Pinpoint the cell where the given text exists, returning its [X, Y] midpoint coordinate. 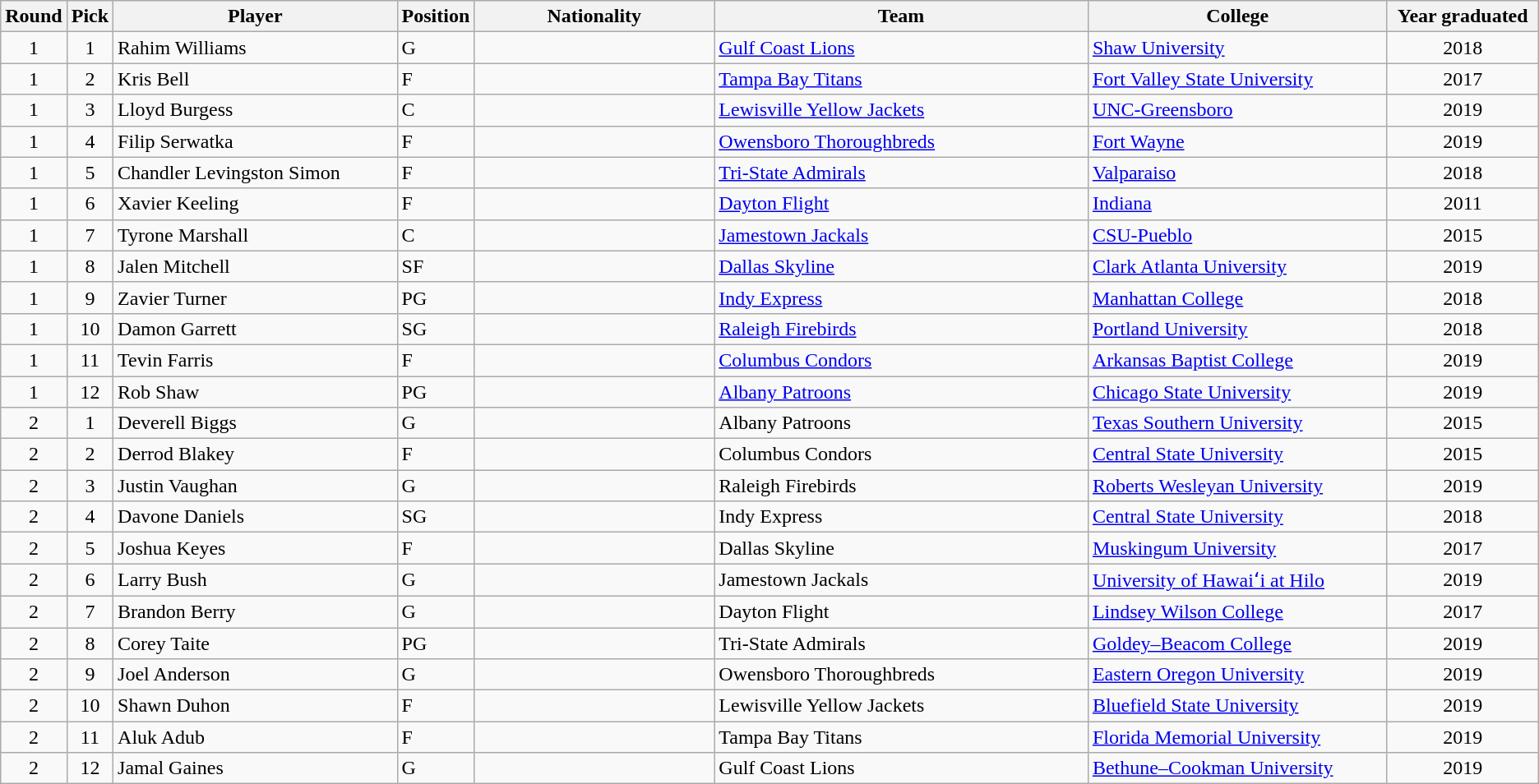
Justin Vaughan [255, 486]
Indiana [1237, 204]
Muskingum University [1237, 548]
Texas Southern University [1237, 423]
Roberts Wesleyan University [1237, 486]
Round [34, 16]
Aluk Adub [255, 737]
Chandler Levingston Simon [255, 173]
Fort Wayne [1237, 141]
Larry Bush [255, 580]
Tevin Farris [255, 360]
Player [255, 16]
Damon Garrett [255, 329]
Rahim Williams [255, 48]
Bethune–Cookman University [1237, 768]
Fort Valley State University [1237, 79]
Manhattan College [1237, 297]
UNC-Greensboro [1237, 110]
CSU-Pueblo [1237, 235]
Filip Serwatka [255, 141]
Arkansas Baptist College [1237, 360]
Kris Bell [255, 79]
Position [436, 16]
Pick [90, 16]
Clark Atlanta University [1237, 266]
Corey Taite [255, 643]
Shaw University [1237, 48]
Derrod Blakey [255, 454]
Davone Daniels [255, 517]
Jalen Mitchell [255, 266]
Rob Shaw [255, 392]
Eastern Oregon University [1237, 675]
SF [436, 266]
Joel Anderson [255, 675]
Year graduated [1463, 16]
2011 [1463, 204]
Xavier Keeling [255, 204]
Deverell Biggs [255, 423]
University of Hawaiʻi at Hilo [1237, 580]
Team [901, 16]
College [1237, 16]
Zavier Turner [255, 297]
Shawn Duhon [255, 706]
Joshua Keyes [255, 548]
Lindsey Wilson College [1237, 611]
Brandon Berry [255, 611]
Bluefield State University [1237, 706]
Chicago State University [1237, 392]
Jamal Gaines [255, 768]
Florida Memorial University [1237, 737]
Tyrone Marshall [255, 235]
Valparaiso [1237, 173]
Portland University [1237, 329]
Lloyd Burgess [255, 110]
Goldey–Beacom College [1237, 643]
Nationality [594, 16]
